Locate the cell with the specified text and output its (X, Y) center coordinate. 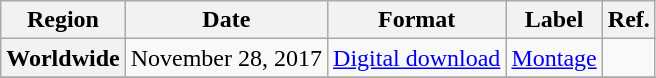
November 28, 2017 (226, 58)
Worldwide (63, 58)
Label (554, 20)
Montage (554, 58)
Date (226, 20)
Ref. (628, 20)
Region (63, 20)
Format (417, 20)
Digital download (417, 58)
